Return the [x, y] coordinate for the center point of the cell that contains the specified text.  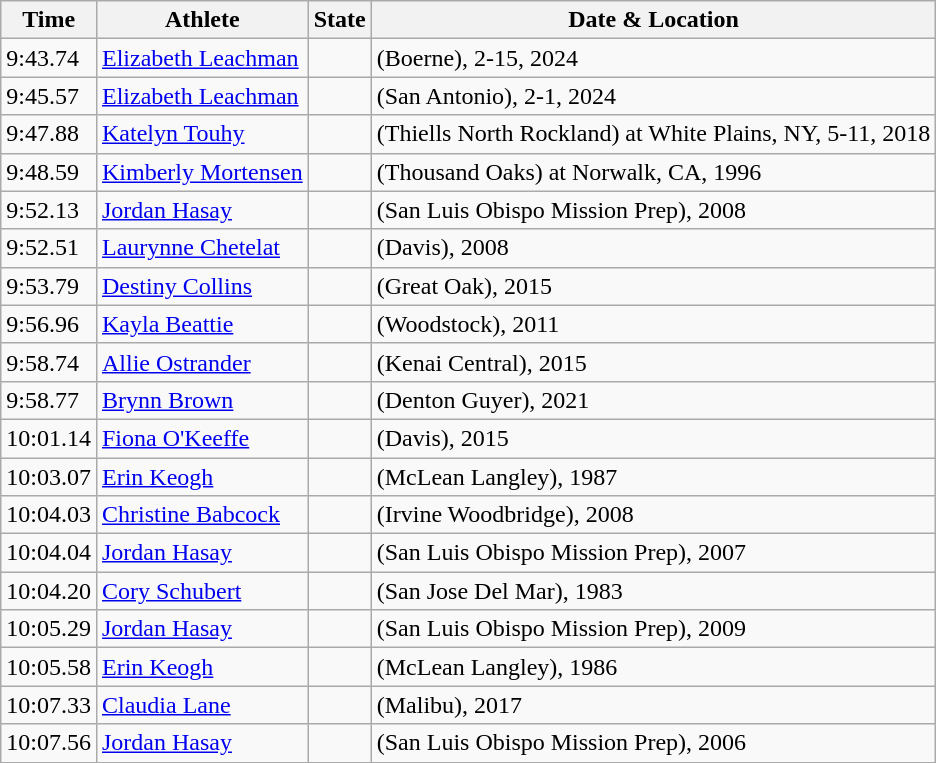
Time [49, 20]
(Denton Guyer), 2021 [654, 400]
10:05.29 [49, 629]
Katelyn Touhy [202, 134]
Christine Babcock [202, 515]
Claudia Lane [202, 705]
(Davis), 2015 [654, 438]
(San Luis Obispo Mission Prep), 2007 [654, 553]
(Boerne), 2-15, 2024 [654, 58]
(Thousand Oaks) at Norwalk, CA, 1996 [654, 172]
Allie Ostrander [202, 362]
9:58.74 [49, 362]
9:43.74 [49, 58]
10:03.07 [49, 477]
Kayla Beattie [202, 324]
10:04.04 [49, 553]
(McLean Langley), 1986 [654, 667]
(Great Oak), 2015 [654, 286]
9:56.96 [49, 324]
Athlete [202, 20]
(San Luis Obispo Mission Prep), 2009 [654, 629]
9:48.59 [49, 172]
9:52.13 [49, 210]
10:04.20 [49, 591]
Laurynne Chetelat [202, 248]
(San Jose Del Mar), 1983 [654, 591]
(San Luis Obispo Mission Prep), 2008 [654, 210]
9:47.88 [49, 134]
(Woodstock), 2011 [654, 324]
Brynn Brown [202, 400]
9:58.77 [49, 400]
(San Luis Obispo Mission Prep), 2006 [654, 743]
10:07.33 [49, 705]
(Kenai Central), 2015 [654, 362]
State [340, 20]
10:01.14 [49, 438]
9:52.51 [49, 248]
Destiny Collins [202, 286]
(Irvine Woodbridge), 2008 [654, 515]
(San Antonio), 2-1, 2024 [654, 96]
10:05.58 [49, 667]
9:45.57 [49, 96]
(Davis), 2008 [654, 248]
Cory Schubert [202, 591]
(Thiells North Rockland) at White Plains, NY, 5-11, 2018 [654, 134]
Kimberly Mortensen [202, 172]
Fiona O'Keeffe [202, 438]
(Malibu), 2017 [654, 705]
10:07.56 [49, 743]
10:04.03 [49, 515]
Date & Location [654, 20]
9:53.79 [49, 286]
(McLean Langley), 1987 [654, 477]
